Extract the (x, y) coordinate from the center of the cell holding the provided text.  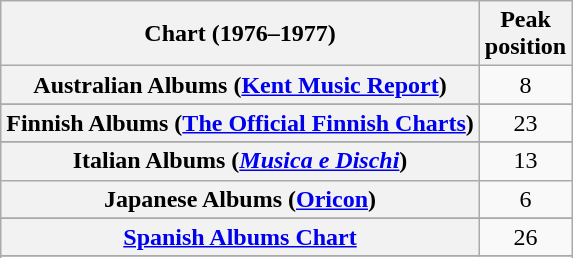
Japanese Albums (Oricon) (240, 199)
Finnish Albums (The Official Finnish Charts) (240, 123)
6 (525, 199)
13 (525, 161)
Peakposition (525, 34)
26 (525, 237)
8 (525, 85)
Spanish Albums Chart (240, 237)
Australian Albums (Kent Music Report) (240, 85)
Italian Albums (Musica e Dischi) (240, 161)
Chart (1976–1977) (240, 34)
23 (525, 123)
